Detect which cell encompasses the target text, then output its (x, y) center coordinate. 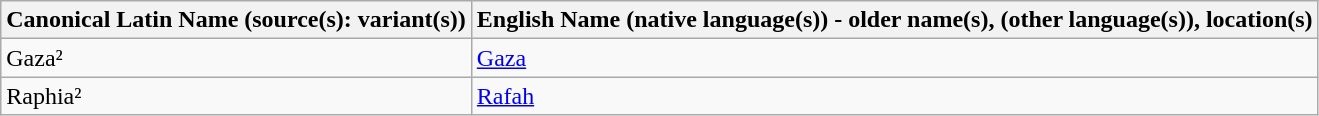
Gaza² (236, 58)
English Name (native language(s)) - older name(s), (other language(s)), location(s) (894, 20)
Gaza (894, 58)
Canonical Latin Name (source(s): variant(s)) (236, 20)
Raphia² (236, 96)
Rafah (894, 96)
